Identify which cell holds the provided text, then report its (X, Y) central coordinate. 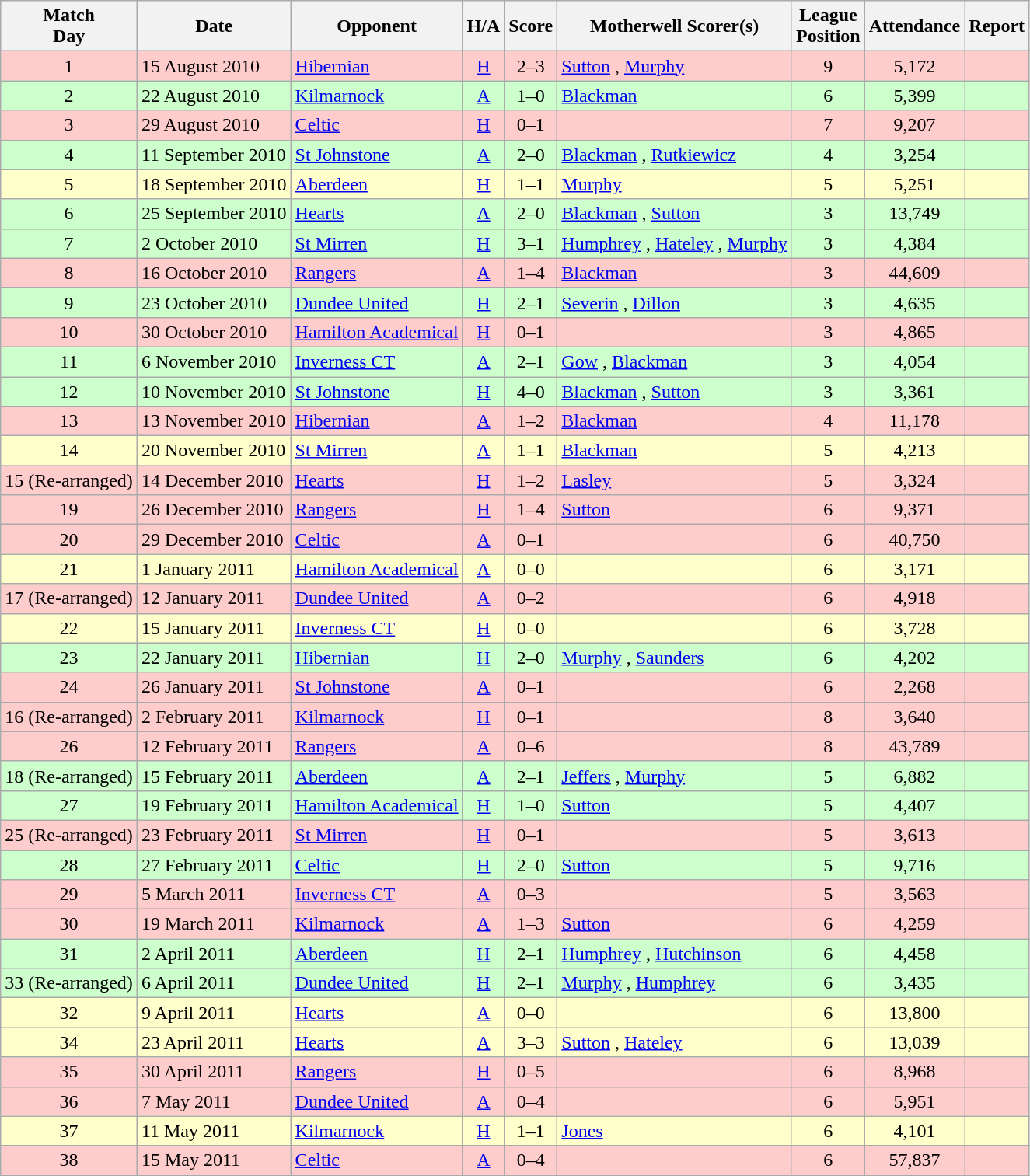
22 January 2011 (214, 658)
36 (69, 1101)
0–3 (531, 895)
3,324 (914, 480)
14 December 2010 (214, 480)
38 (69, 1160)
15 August 2010 (214, 66)
4,202 (914, 658)
13,800 (914, 1013)
18 September 2010 (214, 184)
2 October 2010 (214, 243)
4,865 (914, 332)
27 February 2011 (214, 865)
3,640 (914, 717)
4–0 (531, 391)
5,172 (914, 66)
10 November 2010 (214, 391)
Opponent (376, 26)
29 (69, 895)
20 (69, 539)
33 (Re-arranged) (69, 983)
30 October 2010 (214, 332)
6 April 2011 (214, 983)
30 April 2011 (214, 1072)
LeaguePosition (828, 26)
9,371 (914, 510)
28 (69, 865)
13 November 2010 (214, 421)
22 August 2010 (214, 96)
4,635 (914, 302)
23 April 2011 (214, 1042)
5 March 2011 (214, 895)
12 February 2011 (214, 746)
9,207 (914, 125)
Sutton , Murphy (675, 66)
43,789 (914, 746)
29 December 2010 (214, 539)
13 (69, 421)
16 (Re-arranged) (69, 717)
4,384 (914, 243)
2 February 2011 (214, 717)
32 (69, 1013)
6 November 2010 (214, 361)
3–1 (531, 243)
5,399 (914, 96)
1–3 (531, 924)
13,749 (914, 214)
Humphrey , Hateley , Murphy (675, 243)
H/A (484, 26)
Jeffers , Murphy (675, 776)
4,458 (914, 954)
Lasley (675, 480)
29 August 2010 (214, 125)
4,918 (914, 598)
25 (Re-arranged) (69, 835)
3–3 (531, 1042)
3,728 (914, 628)
Gow , Blackman (675, 361)
24 (69, 687)
16 October 2010 (214, 273)
23 (69, 658)
3,361 (914, 391)
12 (69, 391)
1 (69, 66)
2 April 2011 (214, 954)
57,837 (914, 1160)
10 (69, 332)
4,407 (914, 805)
9 April 2011 (214, 1013)
0–6 (531, 746)
31 (69, 954)
3,563 (914, 895)
15 January 2011 (214, 628)
Murphy , Saunders (675, 658)
Attendance (914, 26)
4,259 (914, 924)
4,101 (914, 1131)
27 (69, 805)
2,268 (914, 687)
13,039 (914, 1042)
44,609 (914, 273)
15 February 2011 (214, 776)
0–2 (531, 598)
8,968 (914, 1072)
4,054 (914, 361)
20 November 2010 (214, 451)
Sutton , Hateley (675, 1042)
40,750 (914, 539)
Murphy (675, 184)
17 (Re-arranged) (69, 598)
3,435 (914, 983)
Report (997, 26)
19 February 2011 (214, 805)
26 December 2010 (214, 510)
2–3 (531, 66)
0–5 (531, 1072)
Murphy , Humphrey (675, 983)
14 (69, 451)
7 May 2011 (214, 1101)
4,213 (914, 451)
19 March 2011 (214, 924)
5,251 (914, 184)
23 October 2010 (214, 302)
15 (Re-arranged) (69, 480)
Humphrey , Hutchinson (675, 954)
11 (69, 361)
21 (69, 569)
34 (69, 1042)
19 (69, 510)
26 January 2011 (214, 687)
Jones (675, 1131)
Match Day (69, 26)
Score (531, 26)
9,716 (914, 865)
11 May 2011 (214, 1131)
Date (214, 26)
3,254 (914, 155)
18 (Re-arranged) (69, 776)
1 January 2011 (214, 569)
11,178 (914, 421)
26 (69, 746)
2 (69, 96)
25 September 2010 (214, 214)
Motherwell Scorer(s) (675, 26)
30 (69, 924)
Severin , Dillon (675, 302)
6,882 (914, 776)
22 (69, 628)
11 September 2010 (214, 155)
37 (69, 1131)
3,171 (914, 569)
15 May 2011 (214, 1160)
5,951 (914, 1101)
35 (69, 1072)
3,613 (914, 835)
12 January 2011 (214, 598)
Blackman , Rutkiewicz (675, 155)
23 February 2011 (214, 835)
